Search for the cell housing the specified text and yield its [x, y] center coordinate. 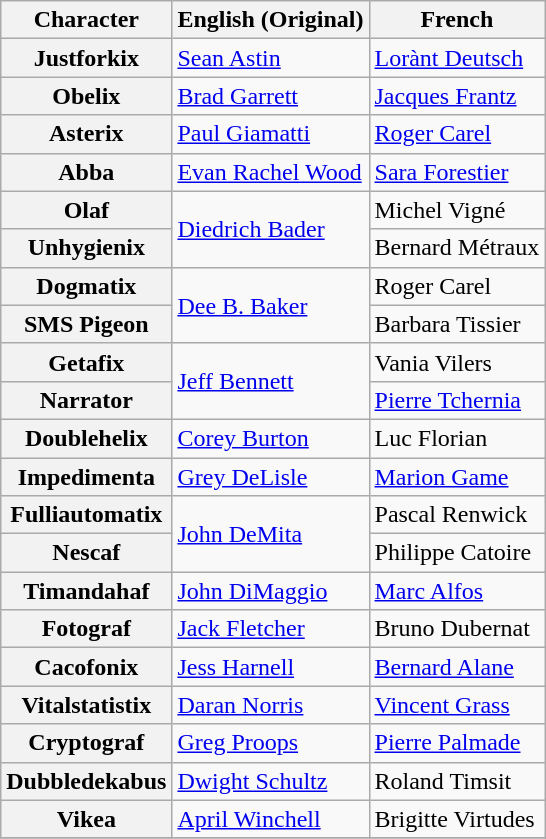
Marion Game [457, 477]
Vikea [86, 819]
Olaf [86, 210]
John DiMaggio [270, 591]
Philippe Catoire [457, 553]
Cacofonix [86, 667]
Justforkix [86, 58]
Character [86, 20]
Brigitte Virtudes [457, 819]
Dwight Schultz [270, 781]
Corey Burton [270, 438]
Evan Rachel Wood [270, 172]
Bernard Alane [457, 667]
Roland Timsit [457, 781]
Barbara Tissier [457, 324]
Impedimenta [86, 477]
Vitalstatistix [86, 705]
Vania Vilers [457, 362]
Timandahaf [86, 591]
Greg Proops [270, 743]
Jeff Bennett [270, 381]
Dee B. Baker [270, 305]
Nescaf [86, 553]
English (Original) [270, 20]
Sara Forestier [457, 172]
Fotograf [86, 629]
Sean Astin [270, 58]
Luc Florian [457, 438]
Doublehelix [86, 438]
French [457, 20]
Getafix [86, 362]
Jacques Frantz [457, 96]
Obelix [86, 96]
John DeMita [270, 534]
Michel Vigné [457, 210]
Narrator [86, 400]
Paul Giamatti [270, 134]
Cryptograf [86, 743]
Jess Harnell [270, 667]
Jack Fletcher [270, 629]
Lorànt Deutsch [457, 58]
Daran Norris [270, 705]
Bruno Dubernat [457, 629]
Dubbledekabus [86, 781]
April Winchell [270, 819]
Diedrich Bader [270, 229]
Marc Alfos [457, 591]
SMS Pigeon [86, 324]
Vincent Grass [457, 705]
Grey DeLisle [270, 477]
Asterix [86, 134]
Unhygienix [86, 248]
Fulliautomatix [86, 515]
Bernard Métraux [457, 248]
Pascal Renwick [457, 515]
Dogmatix [86, 286]
Pierre Tchernia [457, 400]
Pierre Palmade [457, 743]
Brad Garrett [270, 96]
Abba [86, 172]
